From the cell containing the given text, extract its center point as (x, y) coordinate. 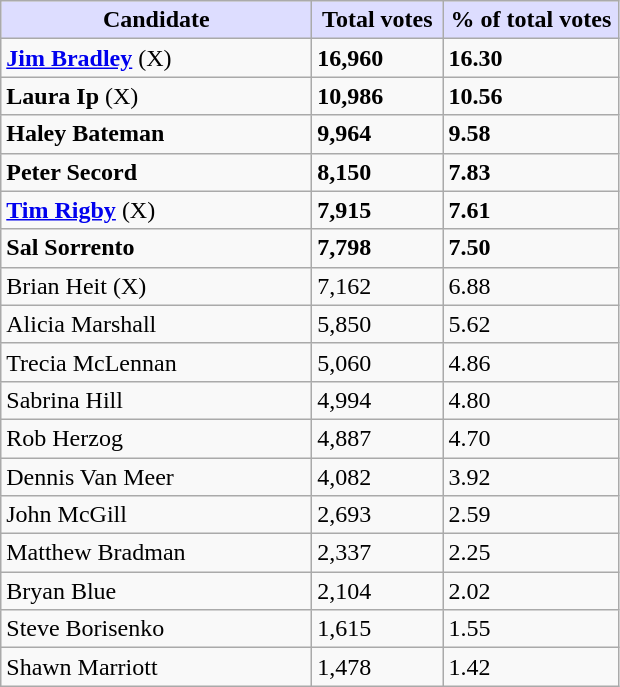
4.80 (531, 400)
7,162 (378, 286)
John McGill (156, 515)
5.62 (531, 324)
Candidate (156, 20)
16.30 (531, 58)
5,060 (378, 362)
2,104 (378, 591)
Total votes (378, 20)
10,986 (378, 96)
Tim Rigby (X) (156, 210)
% of total votes (531, 20)
Dennis Van Meer (156, 477)
Jim Bradley (X) (156, 58)
7.83 (531, 172)
4,887 (378, 438)
7,798 (378, 248)
3.92 (531, 477)
1.42 (531, 667)
5,850 (378, 324)
1.55 (531, 629)
1,478 (378, 667)
4.86 (531, 362)
Peter Secord (156, 172)
Steve Borisenko (156, 629)
2.02 (531, 591)
2,337 (378, 553)
9.58 (531, 134)
Brian Heit (X) (156, 286)
7.61 (531, 210)
Bryan Blue (156, 591)
Sal Sorrento (156, 248)
2,693 (378, 515)
Sabrina Hill (156, 400)
7,915 (378, 210)
Laura Ip (X) (156, 96)
Trecia McLennan (156, 362)
4,994 (378, 400)
2.25 (531, 553)
4.70 (531, 438)
4,082 (378, 477)
1,615 (378, 629)
Rob Herzog (156, 438)
Haley Bateman (156, 134)
6.88 (531, 286)
7.50 (531, 248)
10.56 (531, 96)
16,960 (378, 58)
2.59 (531, 515)
8,150 (378, 172)
Matthew Bradman (156, 553)
9,964 (378, 134)
Shawn Marriott (156, 667)
Alicia Marshall (156, 324)
